Provide the (X, Y) coordinate of the cell's center where the given text is located.  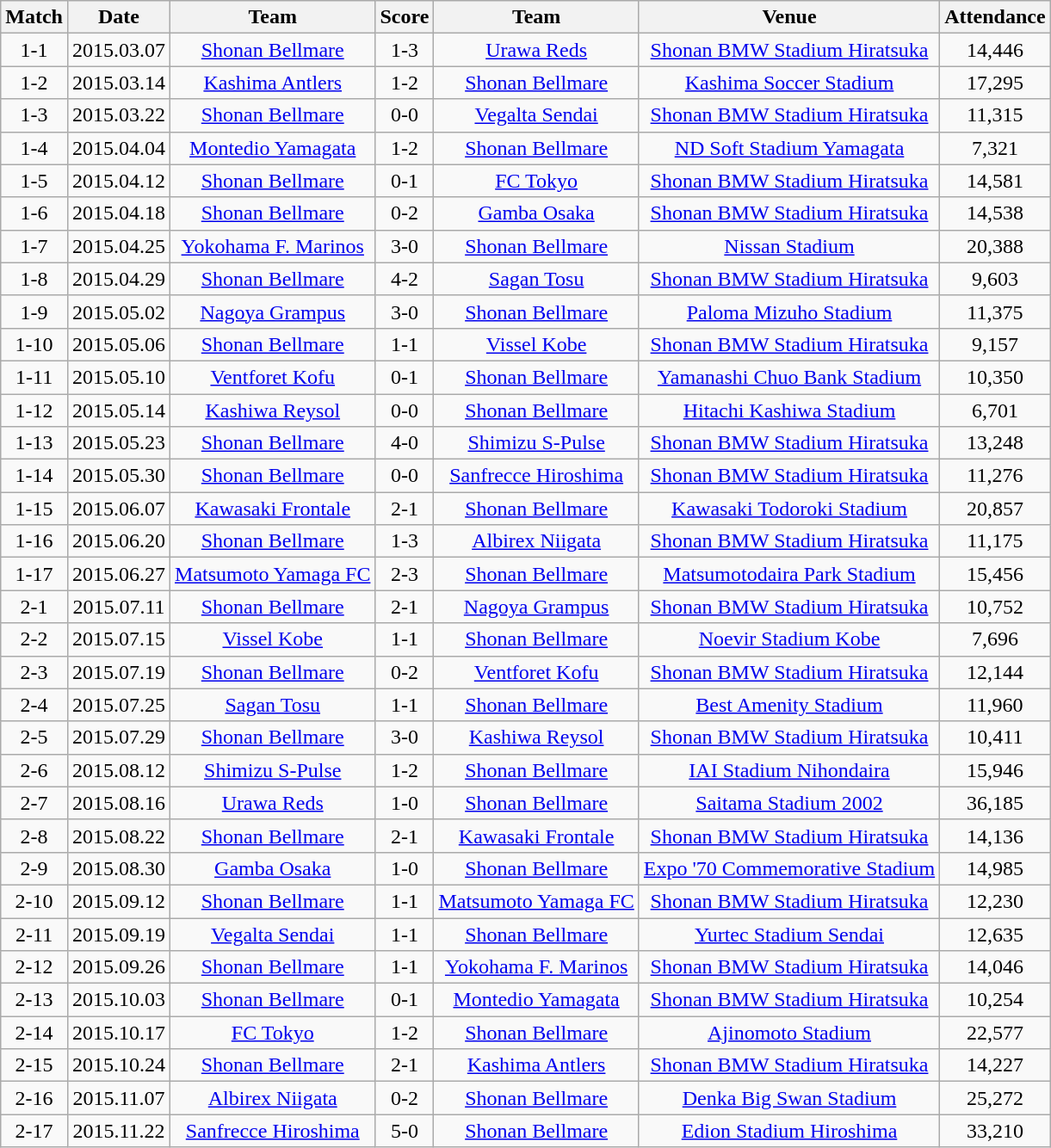
2-13 (34, 1000)
1-6 (34, 213)
2-5 (34, 738)
1-9 (34, 312)
1-4 (34, 148)
1-5 (34, 181)
2015.08.22 (119, 836)
10,411 (995, 738)
2015.04.18 (119, 213)
Kashima Soccer Stadium (788, 83)
2015.07.19 (119, 672)
2-2 (34, 639)
14,581 (995, 181)
17,295 (995, 83)
2015.06.27 (119, 574)
2015.07.15 (119, 639)
14,136 (995, 836)
2015.07.29 (119, 738)
ND Soft Stadium Yamagata (788, 148)
2015.05.23 (119, 443)
20,857 (995, 509)
13,248 (995, 443)
2-8 (34, 836)
2015.04.25 (119, 246)
2015.09.19 (119, 934)
2015.08.16 (119, 803)
2-16 (34, 1098)
Noevir Stadium Kobe (788, 639)
Hitachi Kashiwa Stadium (788, 410)
14,446 (995, 50)
14,046 (995, 967)
2-11 (34, 934)
2015.11.07 (119, 1098)
2015.10.17 (119, 1033)
11,175 (995, 541)
Date (119, 17)
Best Amenity Stadium (788, 705)
2015.05.10 (119, 377)
12,144 (995, 672)
Venue (788, 17)
Paloma Mizuho Stadium (788, 312)
11,276 (995, 476)
2015.07.11 (119, 607)
25,272 (995, 1098)
5-0 (405, 1131)
14,985 (995, 868)
1-10 (34, 344)
2015.09.26 (119, 967)
14,538 (995, 213)
2015.06.07 (119, 509)
1-15 (34, 509)
2-9 (34, 868)
6,701 (995, 410)
20,388 (995, 246)
7,321 (995, 148)
2-14 (34, 1033)
2015.03.14 (119, 83)
10,254 (995, 1000)
2-12 (34, 967)
Ajinomoto Stadium (788, 1033)
4-2 (405, 279)
1-16 (34, 541)
Score (405, 17)
22,577 (995, 1033)
Yamanashi Chuo Bank Stadium (788, 377)
1-17 (34, 574)
1-11 (34, 377)
14,227 (995, 1065)
36,185 (995, 803)
Nissan Stadium (788, 246)
2015.05.06 (119, 344)
4-0 (405, 443)
1-12 (34, 410)
2015.09.12 (119, 901)
2015.08.30 (119, 868)
Match (34, 17)
10,350 (995, 377)
Denka Big Swan Stadium (788, 1098)
2015.05.02 (119, 312)
12,635 (995, 934)
Matsumotodaira Park Stadium (788, 574)
Yurtec Stadium Sendai (788, 934)
2-10 (34, 901)
2015.05.14 (119, 410)
2015.04.12 (119, 181)
10,752 (995, 607)
12,230 (995, 901)
11,960 (995, 705)
2015.10.24 (119, 1065)
2015.07.25 (119, 705)
IAI Stadium Nihondaira (788, 770)
2-15 (34, 1065)
2015.11.22 (119, 1131)
2-6 (34, 770)
2015.03.07 (119, 50)
Saitama Stadium 2002 (788, 803)
2015.03.22 (119, 115)
15,946 (995, 770)
2015.10.03 (119, 1000)
2-17 (34, 1131)
1-7 (34, 246)
2015.05.30 (119, 476)
11,315 (995, 115)
9,603 (995, 279)
33,210 (995, 1131)
2015.04.04 (119, 148)
1-8 (34, 279)
2-7 (34, 803)
1-14 (34, 476)
2015.04.29 (119, 279)
Kawasaki Todoroki Stadium (788, 509)
2015.08.12 (119, 770)
2-4 (34, 705)
Edion Stadium Hiroshima (788, 1131)
9,157 (995, 344)
1-13 (34, 443)
Attendance (995, 17)
15,456 (995, 574)
7,696 (995, 639)
Expo '70 Commemorative Stadium (788, 868)
2015.06.20 (119, 541)
11,375 (995, 312)
